From the cell containing the given text, extract its center point as (x, y) coordinate. 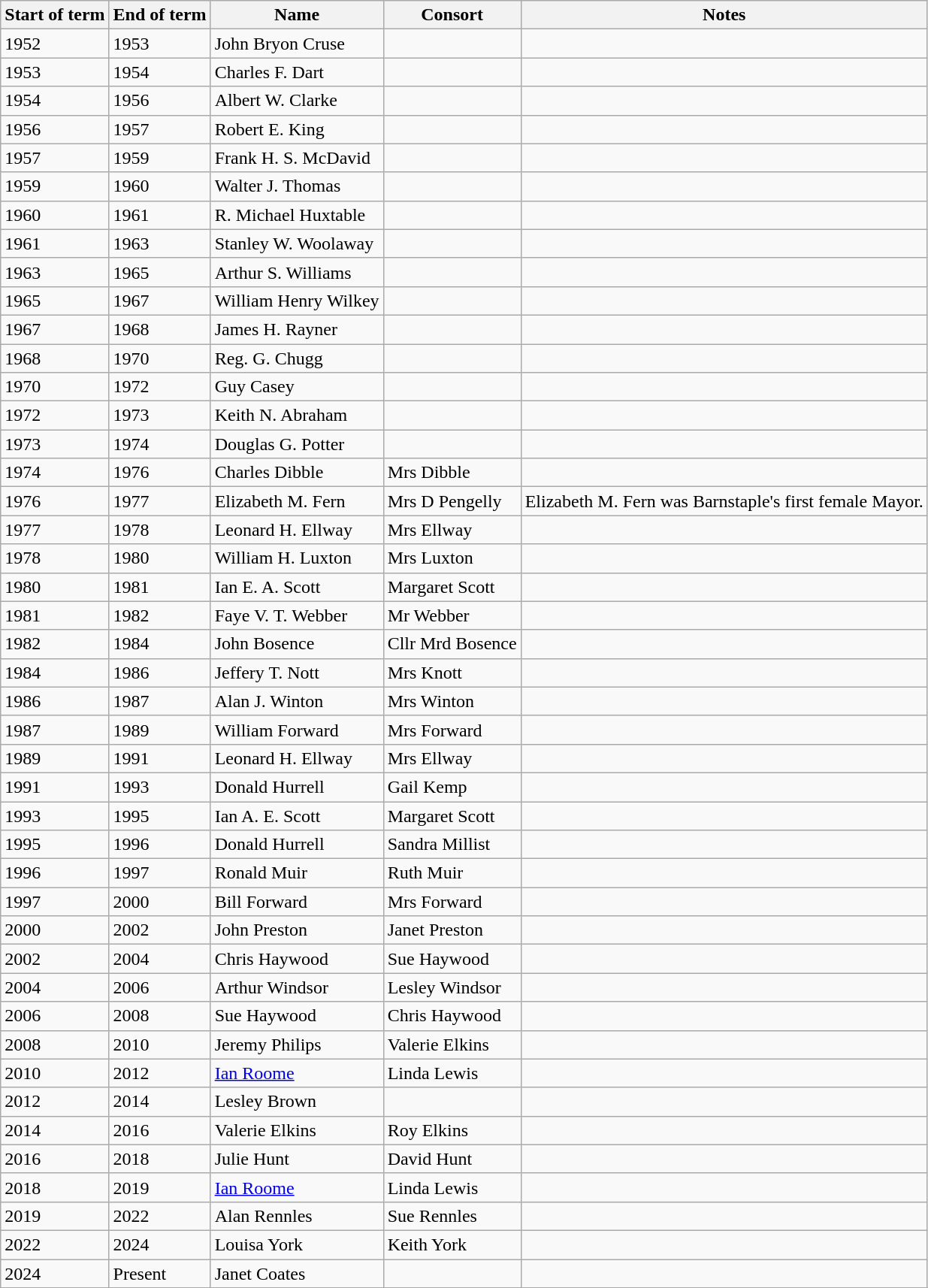
John Bosence (297, 644)
Ian A. E. Scott (297, 815)
Jeffery T. Nott (297, 673)
Roy Elkins (452, 1130)
Consort (452, 15)
Stanley W. Woolaway (297, 243)
Julie Hunt (297, 1159)
Robert E. King (297, 129)
Cllr Mrd Bosence (452, 644)
David Hunt (452, 1159)
Keith N. Abraham (297, 416)
Bill Forward (297, 902)
William Henry Wilkey (297, 301)
Ian E. A. Scott (297, 587)
Mrs D Pengelly (452, 501)
Jeremy Philips (297, 1045)
Alan Rennles (297, 1216)
Sue Rennles (452, 1216)
Janet Preston (452, 930)
Elizabeth M. Fern (297, 501)
Mrs Knott (452, 673)
Arthur Windsor (297, 987)
Albert W. Clarke (297, 101)
Faye V. T. Webber (297, 615)
Mrs Luxton (452, 558)
John Bryon Cruse (297, 44)
Janet Coates (297, 1274)
Frank H. S. McDavid (297, 158)
Douglas G. Potter (297, 444)
End of term (159, 15)
R. Michael Huxtable (297, 215)
William H. Luxton (297, 558)
Arthur S. Williams (297, 272)
Charles Dibble (297, 473)
Walter J. Thomas (297, 186)
Notes (724, 15)
Ruth Muir (452, 873)
Start of term (55, 15)
Mrs Dibble (452, 473)
Gail Kemp (452, 787)
John Preston (297, 930)
Mr Webber (452, 615)
Name (297, 15)
Lesley Windsor (452, 987)
James H. Rayner (297, 329)
Keith York (452, 1244)
Elizabeth M. Fern was Barnstaple's first female Mayor. (724, 501)
Sandra Millist (452, 845)
Alan J. Winton (297, 701)
Guy Casey (297, 387)
Lesley Brown (297, 1102)
Louisa York (297, 1244)
Charles F. Dart (297, 72)
1952 (55, 44)
William Forward (297, 730)
Mrs Winton (452, 701)
Reg. G. Chugg (297, 358)
Present (159, 1274)
Ronald Muir (297, 873)
